Locate the cell with the specified text and output its [X, Y] center coordinate. 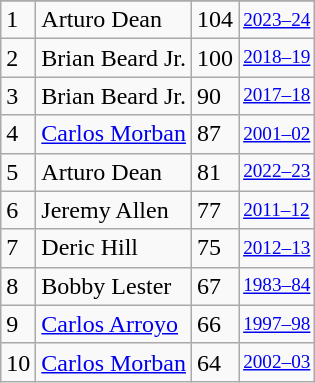
8 [18, 286]
90 [216, 96]
4 [18, 134]
1 [18, 20]
Jeremy Allen [114, 210]
87 [216, 134]
2011–12 [277, 210]
Carlos Arroyo [114, 324]
7 [18, 248]
104 [216, 20]
5 [18, 172]
2023–24 [277, 20]
2002–03 [277, 362]
2012–13 [277, 248]
9 [18, 324]
Deric Hill [114, 248]
75 [216, 248]
2001–02 [277, 134]
Bobby Lester [114, 286]
2018–19 [277, 58]
2 [18, 58]
2022–23 [277, 172]
64 [216, 362]
77 [216, 210]
3 [18, 96]
100 [216, 58]
81 [216, 172]
67 [216, 286]
1983–84 [277, 286]
6 [18, 210]
10 [18, 362]
1997–98 [277, 324]
66 [216, 324]
2017–18 [277, 96]
